Output the (x, y) coordinate of the center of the cell containing the given text.  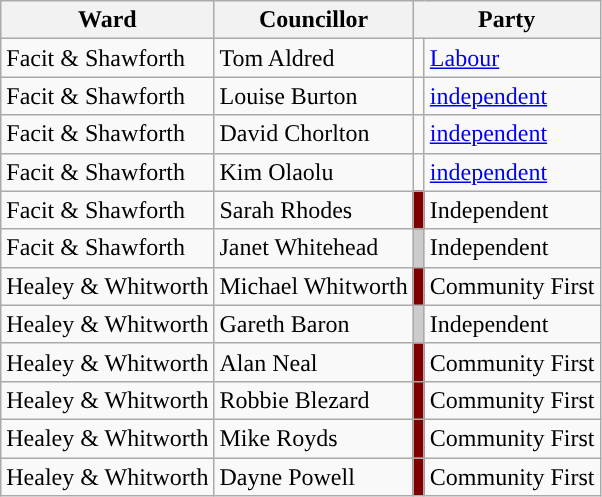
Labour (512, 58)
David Chorlton (314, 134)
Alan Neal (314, 362)
Kim Olaolu (314, 172)
Mike Royds (314, 438)
Louise Burton (314, 96)
Ward (108, 20)
Party (506, 20)
Robbie Blezard (314, 400)
Gareth Baron (314, 324)
Councillor (314, 20)
Dayne Powell (314, 477)
Michael Whitworth (314, 286)
Janet Whitehead (314, 248)
Sarah Rhodes (314, 210)
Tom Aldred (314, 58)
